Capture the cell that displays the provided text and extract its [x, y] central coordinate. 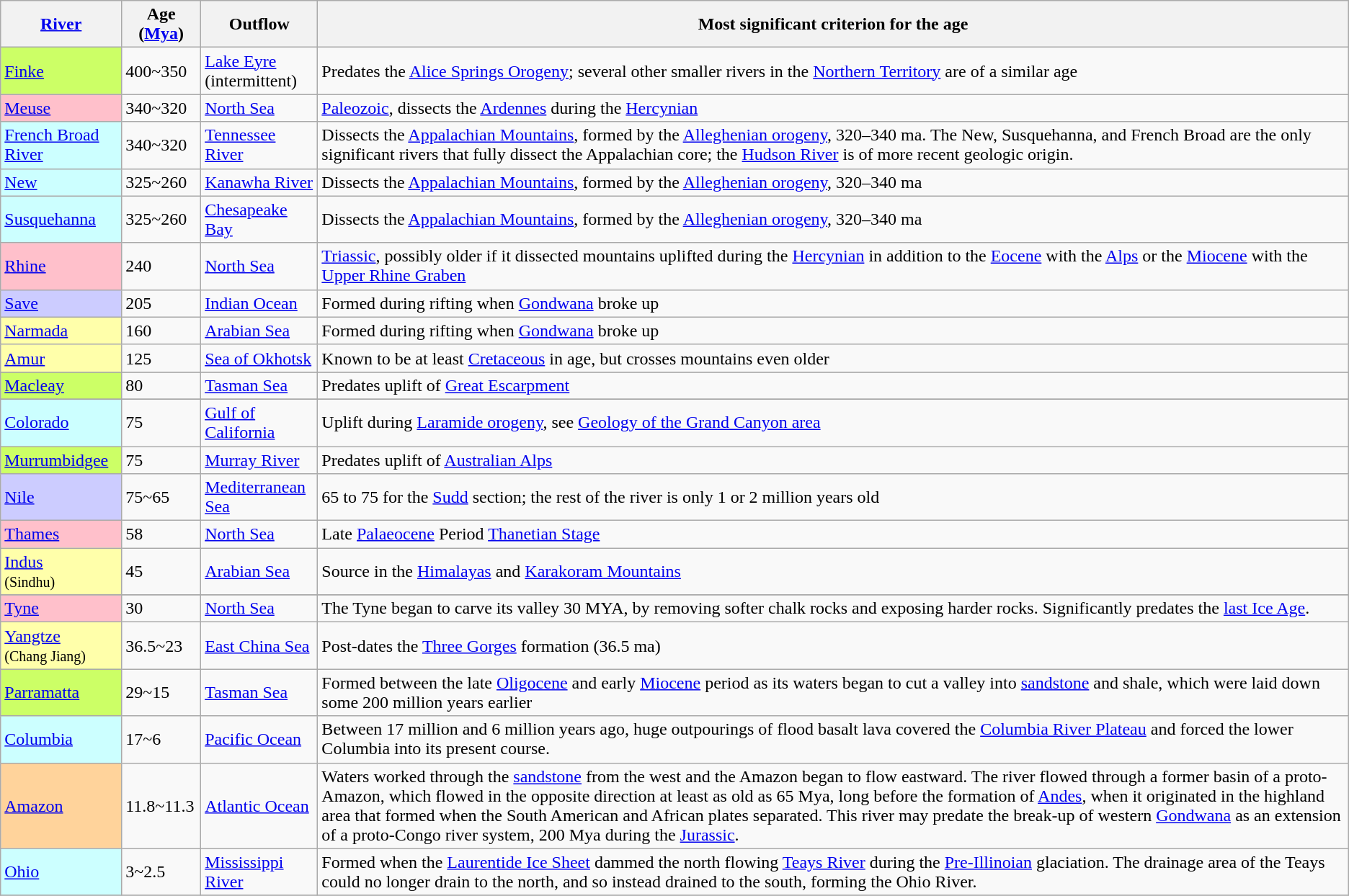
160 [161, 331]
Age (Mya) [161, 24]
65 to 75 for the Sudd section; the rest of the river is only 1 or 2 million years old [833, 497]
River [61, 24]
80 [161, 385]
Tennessee River [259, 145]
Kanawha River [259, 182]
Nile [61, 497]
Predates uplift of Australian Alps [833, 460]
Macleay [61, 385]
Post-dates the Three Gorges formation (36.5 ma) [833, 645]
East China Sea [259, 645]
Outflow [259, 24]
Meuse [61, 108]
Known to be at least Cretaceous in age, but crosses mountains even older [833, 358]
Late Palaeocene Period Thanetian Stage [833, 534]
The Tyne began to carve its valley 30 MYA, by removing softer chalk rocks and exposing harder rocks. Significantly predates the last Ice Age. [833, 609]
Parramatta [61, 693]
Mediterranean Sea [259, 497]
Indus(Sindhu) [61, 572]
Thames [61, 534]
Paleozoic, dissects the Ardennes during the Hercynian [833, 108]
Uplift during Laramide orogeny, see Geology of the Grand Canyon area [833, 422]
17~6 [161, 739]
Finke [61, 71]
Indian Ocean [259, 303]
29~15 [161, 693]
Tyne [61, 609]
Amazon [61, 805]
New [61, 182]
Gulf of California [259, 422]
Predates uplift of Great Escarpment [833, 385]
Narmada [61, 331]
Amur [61, 358]
Mississippi River [259, 872]
58 [161, 534]
Source in the Himalayas and Karakoram Mountains [833, 572]
Susquehanna [61, 219]
3~2.5 [161, 872]
Ohio [61, 872]
11.8~11.3 [161, 805]
36.5~23 [161, 645]
45 [161, 572]
125 [161, 358]
Murray River [259, 460]
Most significant criterion for the age [833, 24]
Murrumbidgee [61, 460]
Colorado [61, 422]
Save [61, 303]
Lake Eyre(intermittent) [259, 71]
400~350 [161, 71]
30 [161, 609]
Predates the Alice Springs Orogeny; several other smaller rivers in the Northern Territory are of a similar age [833, 71]
Columbia [61, 739]
75~65 [161, 497]
Chesapeake Bay [259, 219]
Rhine [61, 266]
240 [161, 266]
205 [161, 303]
French Broad River [61, 145]
Atlantic Ocean [259, 805]
Sea of Okhotsk [259, 358]
Pacific Ocean [259, 739]
Yangtze(Chang Jiang) [61, 645]
